Provide the (x, y) coordinate of the cell's center where the given text is located.  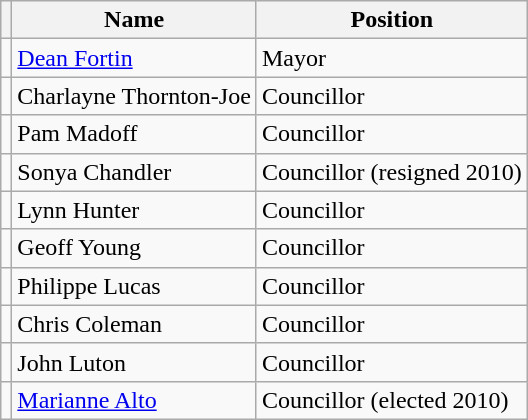
Mayor (392, 58)
Dean Fortin (134, 58)
Councillor (resigned 2010) (392, 172)
Pam Madoff (134, 134)
Marianne Alto (134, 400)
Chris Coleman (134, 324)
John Luton (134, 362)
Sonya Chandler (134, 172)
Geoff Young (134, 248)
Philippe Lucas (134, 286)
Lynn Hunter (134, 210)
Name (134, 20)
Charlayne Thornton-Joe (134, 96)
Councillor (elected 2010) (392, 400)
Position (392, 20)
